Locate the cell with the specified text and output its [X, Y] center coordinate. 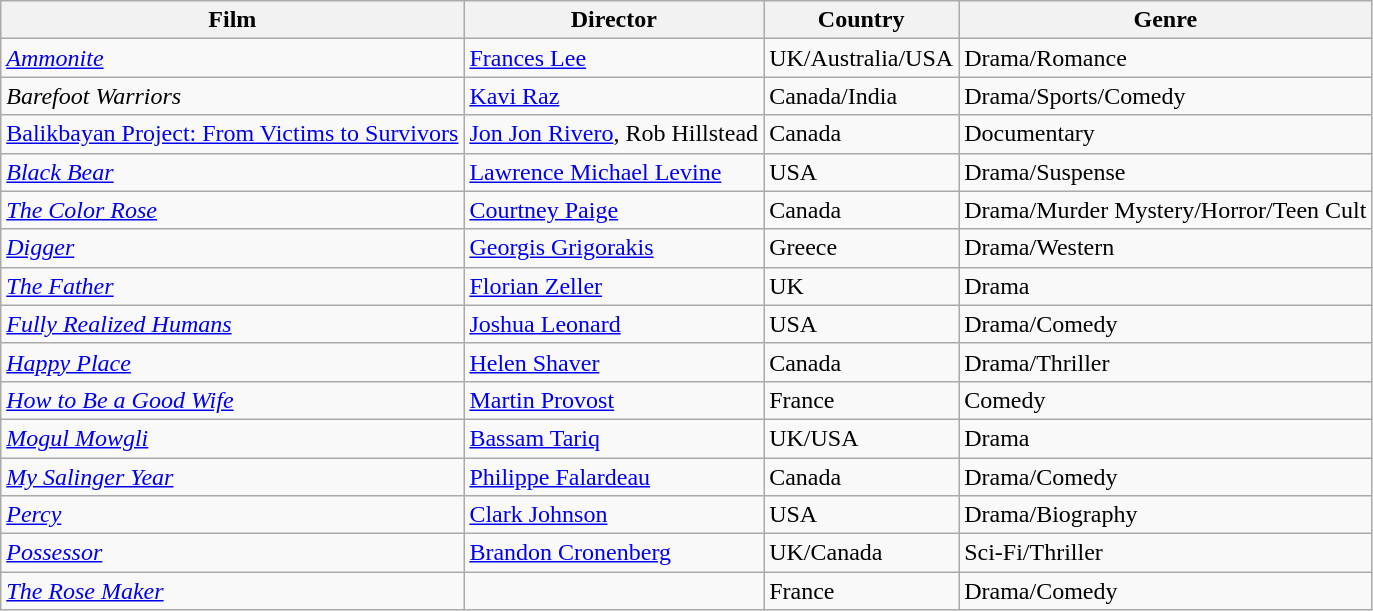
UK/Australia/USA [862, 58]
UK [862, 286]
Drama/Thriller [1166, 362]
UK/Canada [862, 553]
Courtney Paige [614, 210]
Bassam Tariq [614, 438]
Barefoot Warriors [232, 96]
Country [862, 20]
Clark Johnson [614, 515]
My Salinger Year [232, 477]
Ammonite [232, 58]
UK/USA [862, 438]
Georgis Grigorakis [614, 248]
Florian Zeller [614, 286]
The Father [232, 286]
Director [614, 20]
The Color Rose [232, 210]
Drama/Western [1166, 248]
Documentary [1166, 134]
Canada/India [862, 96]
Brandon Cronenberg [614, 553]
Film [232, 20]
Drama/Sports/Comedy [1166, 96]
Joshua Leonard [614, 324]
Comedy [1166, 400]
Black Bear [232, 172]
Jon Jon Rivero, Rob Hillstead [614, 134]
Possessor [232, 553]
Balikbayan Project: From Victims to Survivors [232, 134]
Fully Realized Humans [232, 324]
Percy [232, 515]
Lawrence Michael Levine [614, 172]
Sci-Fi/Thriller [1166, 553]
Drama/Murder Mystery/Horror/Teen Cult [1166, 210]
Drama/Suspense [1166, 172]
Mogul Mowgli [232, 438]
Philippe Falardeau [614, 477]
Drama/Romance [1166, 58]
Kavi Raz [614, 96]
Martin Provost [614, 400]
Drama/Biography [1166, 515]
Digger [232, 248]
How to Be a Good Wife [232, 400]
The Rose Maker [232, 591]
Frances Lee [614, 58]
Greece [862, 248]
Happy Place [232, 362]
Helen Shaver [614, 362]
Genre [1166, 20]
